Scan for the cell matching the given text and deliver its (x, y) coordinate at center. 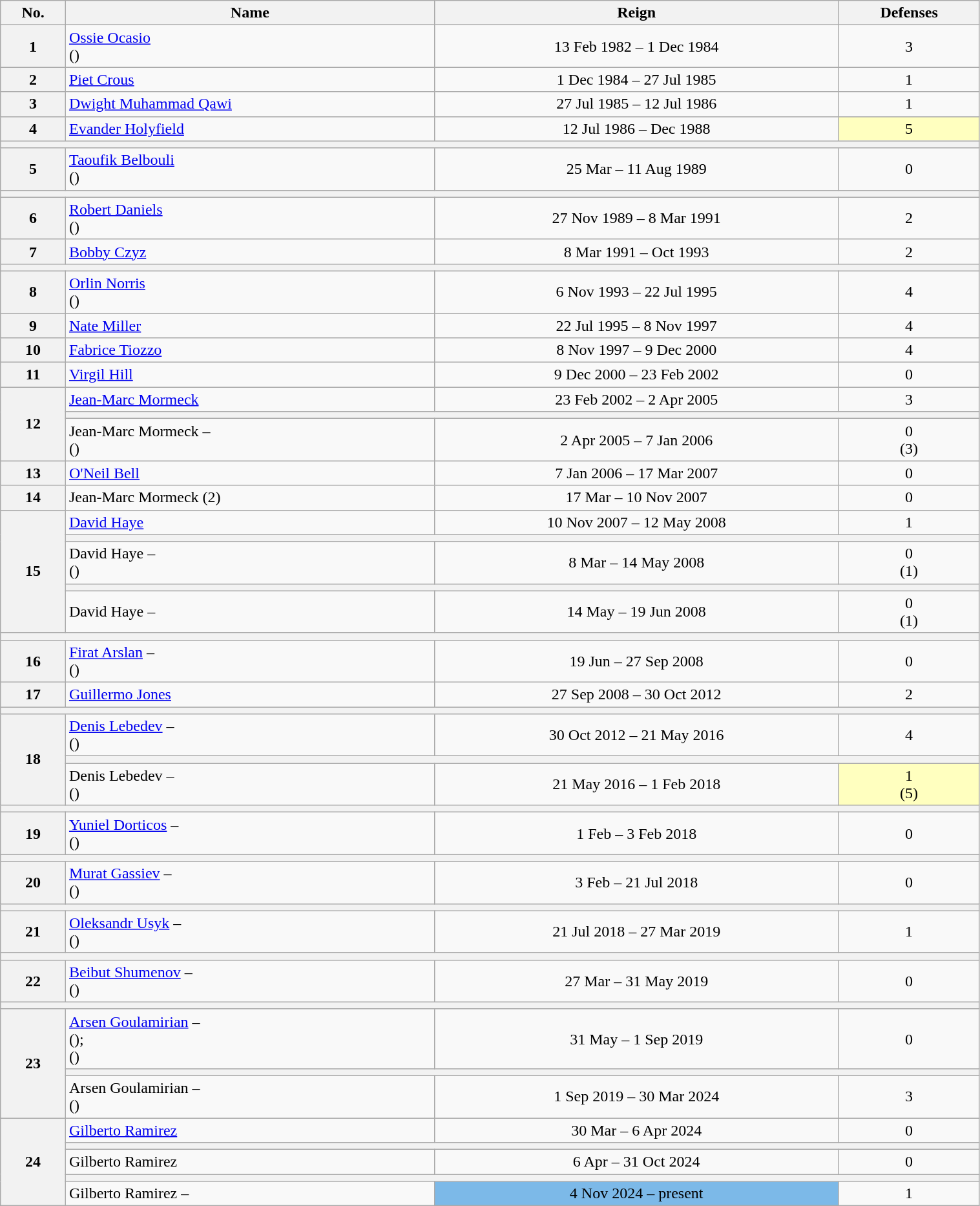
9 Dec 2000 – 23 Feb 2002 (636, 375)
No. (34, 13)
2 Apr 2005 – 7 Jan 2006 (636, 439)
14 May – 19 Jun 2008 (636, 611)
14 (34, 498)
Piet Crous (249, 79)
10 (34, 350)
17 (34, 694)
David Haye – () (249, 562)
Jean-Marc Mormeck (249, 399)
27 Sep 2008 – 30 Oct 2012 (636, 694)
7 Jan 2006 – 17 Mar 2007 (636, 473)
8 (34, 292)
16 (34, 661)
20 (34, 883)
17 Mar – 10 Nov 2007 (636, 498)
Bobby Czyz (249, 251)
Nate Miller (249, 325)
15 (34, 571)
22 Jul 1995 – 8 Nov 1997 (636, 325)
Firat Arslan – () (249, 661)
19 (34, 834)
3 Feb – 21 Jul 2018 (636, 883)
Name (249, 13)
21 Jul 2018 – 27 Mar 2019 (636, 932)
David Haye – (249, 611)
30 Oct 2012 – 21 May 2016 (636, 735)
1 Feb – 3 Feb 2018 (636, 834)
22 (34, 981)
8 Mar – 14 May 2008 (636, 562)
Yuniel Dorticos – () (249, 834)
24 (34, 1162)
Evander Holyfield (249, 129)
12 (34, 424)
Taoufik Belbouli() (249, 169)
23 Feb 2002 – 2 Apr 2005 (636, 399)
Guillermo Jones (249, 694)
Ossie Ocasio() (249, 47)
David Haye (249, 522)
27 Jul 1985 – 12 Jul 1986 (636, 104)
Arsen Goulamirian – () (249, 1096)
8 Nov 1997 – 9 Dec 2000 (636, 350)
Arsen Goulamirian – ();() (249, 1039)
1(5) (909, 785)
6 Apr – 31 Oct 2024 (636, 1162)
31 May – 1 Sep 2019 (636, 1039)
1 Sep 2019 – 30 Mar 2024 (636, 1096)
21 May 2016 – 1 Feb 2018 (636, 785)
Oleksandr Usyk – () (249, 932)
25 Mar – 11 Aug 1989 (636, 169)
19 Jun – 27 Sep 2008 (636, 661)
Beibut Shumenov – () (249, 981)
21 (34, 932)
O'Neil Bell (249, 473)
Orlin Norris() (249, 292)
Robert Daniels() (249, 218)
Reign (636, 13)
8 Mar 1991 – Oct 1993 (636, 251)
9 (34, 325)
13 (34, 473)
6 Nov 1993 – 22 Jul 1995 (636, 292)
Defenses (909, 13)
Jean-Marc Mormeck (2) (249, 498)
6 (34, 218)
1 Dec 1984 – 27 Jul 1985 (636, 79)
Fabrice Tiozzo (249, 350)
Dwight Muhammad Qawi (249, 104)
10 Nov 2007 – 12 May 2008 (636, 522)
27 Nov 1989 – 8 Mar 1991 (636, 218)
13 Feb 1982 – 1 Dec 1984 (636, 47)
11 (34, 375)
Murat Gassiev – () (249, 883)
0(3) (909, 439)
Jean-Marc Mormeck – () (249, 439)
Gilberto Ramirez – (249, 1194)
30 Mar – 6 Apr 2024 (636, 1130)
12 Jul 1986 – Dec 1988 (636, 129)
4 Nov 2024 – present (636, 1194)
27 Mar – 31 May 2019 (636, 981)
23 (34, 1063)
7 (34, 251)
18 (34, 760)
Virgil Hill (249, 375)
